Search for the cell housing the specified text and yield its (x, y) center coordinate. 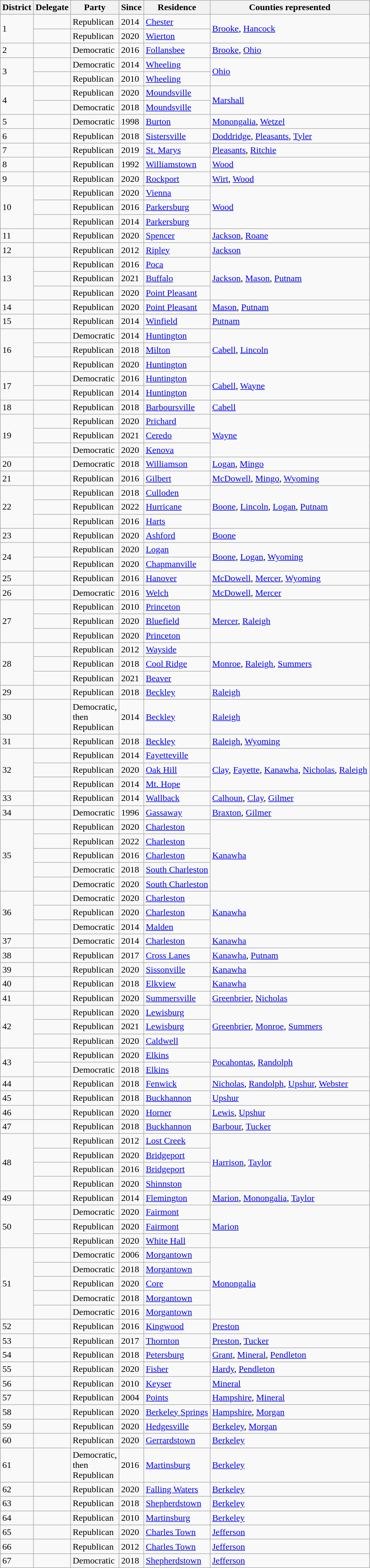
21 (17, 478)
Monongalia (290, 1283)
Jackson, Mason, Putnam (290, 279)
Caldwell (177, 1041)
25 (17, 578)
63 (17, 1504)
Jackson (290, 250)
4 (17, 100)
Mercer, Raleigh (290, 621)
Cabell, Wayne (290, 385)
Keyser (177, 1384)
Greenbrier, Nicholas (290, 998)
Thornton (177, 1340)
Gassaway (177, 812)
Delegate (52, 7)
Williamstown (177, 164)
60 (17, 1441)
2019 (131, 150)
7 (17, 150)
Boone, Lincoln, Logan, Putnam (290, 507)
3 (17, 72)
Gerrardstown (177, 1441)
Hedgesville (177, 1426)
39 (17, 970)
10 (17, 207)
51 (17, 1283)
20 (17, 464)
Lewis, Upshur (290, 1112)
44 (17, 1084)
McDowell, Mercer, Wyoming (290, 578)
41 (17, 998)
Monongalia, Wetzel (290, 121)
Hurricane (177, 507)
Boone (290, 535)
13 (17, 279)
Bluefield (177, 621)
37 (17, 941)
Harrison, Taylor (290, 1162)
Raleigh, Wyoming (290, 741)
Fayetteville (177, 756)
Falling Waters (177, 1489)
Braxton, Gilmer (290, 812)
Doddridge, Pleasants, Tyler (290, 136)
35 (17, 855)
Gilbert (177, 478)
Hanover (177, 578)
52 (17, 1326)
Milton (177, 350)
Prichard (177, 421)
9 (17, 179)
49 (17, 1198)
Berkeley, Morgan (290, 1426)
Fenwick (177, 1084)
Poca (177, 264)
Fisher (177, 1369)
17 (17, 385)
Chester (177, 22)
Spencer (177, 236)
Preston (290, 1326)
57 (17, 1398)
Burton (177, 121)
Oak Hill (177, 770)
5 (17, 121)
Greenbrier, Monroe, Summers (290, 1027)
Beaver (177, 678)
50 (17, 1226)
Points (177, 1398)
Upshur (290, 1098)
Welch (177, 592)
Pleasants, Ritchie (290, 150)
Sistersville (177, 136)
55 (17, 1369)
Culloden (177, 493)
Flemington (177, 1198)
Barbour, Tucker (290, 1127)
Follansbee (177, 50)
Marion, Monongalia, Taylor (290, 1198)
Cool Ridge (177, 664)
24 (17, 557)
Mineral (290, 1384)
Grant, Mineral, Pendleton (290, 1355)
Berkeley Springs (177, 1412)
Ashford (177, 535)
Wierton (177, 36)
Hardy, Pendleton (290, 1369)
1996 (131, 812)
Counties represented (290, 7)
Clay, Fayette, Kanawha, Nicholas, Raleigh (290, 770)
Kanawha, Putnam (290, 955)
Petersburg (177, 1355)
42 (17, 1027)
Hampshire, Morgan (290, 1412)
15 (17, 321)
64 (17, 1518)
Wayne (290, 436)
36 (17, 913)
Barboursville (177, 407)
McDowell, Mercer (290, 592)
30 (17, 717)
Wallback (177, 798)
61 (17, 1465)
40 (17, 984)
Since (131, 7)
Hampshire, Mineral (290, 1398)
27 (17, 621)
Logan, Mingo (290, 464)
Harts (177, 521)
Residence (177, 7)
Putnam (290, 321)
58 (17, 1412)
Shinnston (177, 1184)
Marshall (290, 100)
12 (17, 250)
56 (17, 1384)
Lost Creek (177, 1141)
Marion (290, 1226)
14 (17, 307)
Buffalo (177, 279)
Mt. Hope (177, 784)
Mason, Putnam (290, 307)
1992 (131, 164)
Horner (177, 1112)
Williamson (177, 464)
28 (17, 664)
Rockport (177, 179)
Sissonville (177, 970)
Cross Lanes (177, 955)
38 (17, 955)
Kingwood (177, 1326)
Ohio (290, 72)
Party (95, 7)
Cabell (290, 407)
32 (17, 770)
Logan (177, 550)
Nicholas, Randolph, Upshur, Webster (290, 1084)
48 (17, 1162)
31 (17, 741)
2004 (131, 1398)
19 (17, 436)
33 (17, 798)
59 (17, 1426)
St. Marys (177, 150)
11 (17, 236)
46 (17, 1112)
Summersville (177, 998)
District (17, 7)
2 (17, 50)
34 (17, 812)
54 (17, 1355)
62 (17, 1489)
Kenova (177, 450)
16 (17, 350)
Jackson, Roane (290, 236)
McDowell, Mingo, Wyoming (290, 478)
Vienna (177, 193)
Cabell, Lincoln (290, 350)
18 (17, 407)
Malden (177, 927)
65 (17, 1532)
White Hall (177, 1241)
47 (17, 1127)
53 (17, 1340)
Pocahontas, Randolph (290, 1062)
Boone, Logan, Wyoming (290, 557)
29 (17, 693)
23 (17, 535)
Brooke, Hancock (290, 29)
1998 (131, 121)
Elkview (177, 984)
Brooke, Ohio (290, 50)
6 (17, 136)
Ripley (177, 250)
Calhoun, Clay, Gilmer (290, 798)
45 (17, 1098)
Wayside (177, 650)
Winfield (177, 321)
1 (17, 29)
66 (17, 1546)
Chapmanville (177, 564)
Ceredo (177, 436)
43 (17, 1062)
67 (17, 1561)
Wirt, Wood (290, 179)
Core (177, 1283)
22 (17, 507)
8 (17, 164)
26 (17, 592)
Preston, Tucker (290, 1340)
2006 (131, 1255)
Monroe, Raleigh, Summers (290, 664)
